Return [X, Y] of the center of cell containing provided text 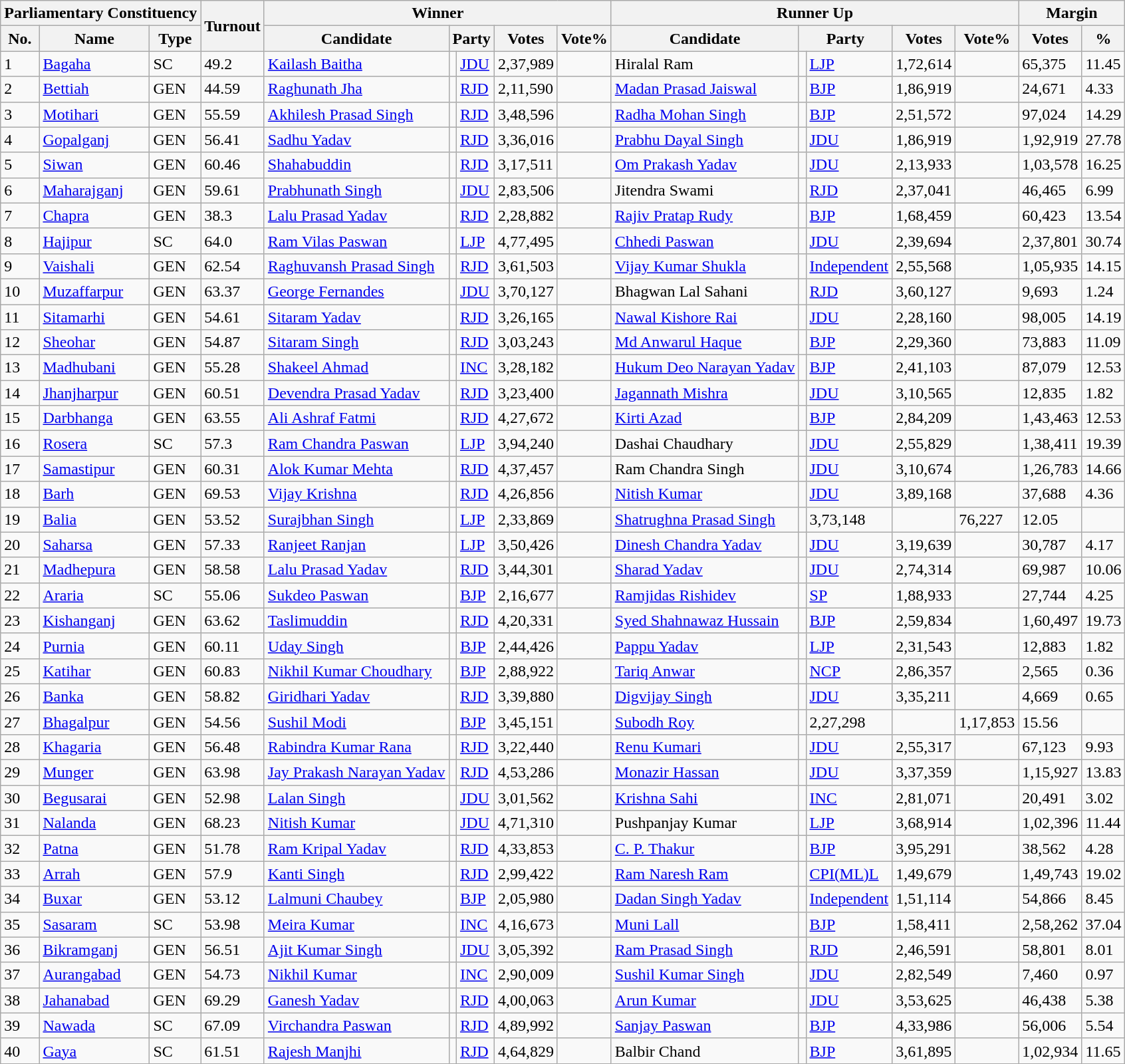
1,02,396 [1051, 823]
27.78 [1104, 140]
Ali Ashraf Fatmi [356, 418]
6 [20, 190]
76,227 [987, 519]
40 [20, 1051]
29 [20, 773]
57.3 [233, 444]
73,883 [1051, 342]
18 [20, 494]
2,13,933 [924, 165]
Alok Kumar Mehta [356, 469]
4,669 [1051, 696]
16.25 [1104, 165]
Shakeel Ahmad [356, 368]
56.41 [233, 140]
63.55 [233, 418]
7,460 [1051, 975]
55.06 [233, 595]
58.58 [233, 570]
19.02 [1104, 874]
55.59 [233, 114]
Bhagalpur [94, 722]
20,491 [1051, 798]
C. P. Thakur [705, 849]
3,36,016 [525, 140]
3,44,301 [525, 570]
Ranjeet Ranjan [356, 545]
Nawada [94, 1025]
1,43,463 [1051, 418]
3,35,211 [924, 696]
63.98 [233, 773]
2,28,882 [525, 215]
4,77,495 [525, 241]
2,39,694 [924, 241]
37,688 [1051, 494]
Patna [94, 849]
60.31 [233, 469]
68.23 [233, 823]
14.15 [1104, 266]
Parliamentary Constituency [101, 13]
Md Anwarul Haque [705, 342]
Munger [94, 773]
Sharad Yadav [705, 570]
Dadan Singh Yadav [705, 899]
2,37,041 [924, 190]
57.9 [233, 874]
2,565 [1051, 671]
3,23,400 [525, 393]
1,03,578 [1051, 165]
8 [20, 241]
11 [20, 317]
1,58,411 [924, 924]
2,16,677 [525, 595]
1,51,114 [924, 899]
Nawal Kishore Rai [705, 317]
38,562 [1051, 849]
4,00,063 [525, 1000]
14.19 [1104, 317]
54.87 [233, 342]
3,45,151 [525, 722]
Balbir Chand [705, 1051]
Sitaram Yadav [356, 317]
13.83 [1104, 773]
3.02 [1104, 798]
0.97 [1104, 975]
1,72,614 [924, 64]
Khagaria [94, 747]
56,006 [1051, 1025]
Runner Up [815, 13]
Saharsa [94, 545]
Sheohar [94, 342]
49.2 [233, 64]
30,787 [1051, 545]
4,27,672 [525, 418]
20 [20, 545]
1,02,934 [1051, 1051]
Gopalganj [94, 140]
0.36 [1104, 671]
2,29,360 [924, 342]
3 [20, 114]
Krishna Sahi [705, 798]
Rosera [94, 444]
Nikhil Kumar Choudhary [356, 671]
9,693 [1051, 291]
Meira Kumar [356, 924]
12.05 [1051, 519]
Pappu Yadav [705, 646]
4.17 [1104, 545]
1,60,497 [1051, 620]
Nalanda [94, 823]
4,33,853 [525, 849]
Sukdeo Paswan [356, 595]
2,33,869 [525, 519]
1,15,927 [1051, 773]
Ram Prasad Singh [705, 950]
4 [20, 140]
Muni Lall [705, 924]
Bikramganj [94, 950]
57.33 [233, 545]
2,55,829 [924, 444]
Ram Chandra Singh [705, 469]
Monazir Hassan [705, 773]
5.54 [1104, 1025]
10 [20, 291]
Madhubani [94, 368]
31 [20, 823]
2,90,009 [525, 975]
Siwan [94, 165]
1,68,459 [924, 215]
Om Prakash Yadav [705, 165]
Rabindra Kumar Rana [356, 747]
58.82 [233, 696]
87,079 [1051, 368]
2,83,506 [525, 190]
15.56 [1051, 722]
55.28 [233, 368]
19 [20, 519]
3,05,392 [525, 950]
3,10,674 [924, 469]
Sitamarhi [94, 317]
2,27,298 [849, 722]
2,55,317 [924, 747]
Jagannath Mishra [705, 393]
5.38 [1104, 1000]
21 [20, 570]
Sadhu Yadav [356, 140]
Raghuvansh Prasad Singh [356, 266]
2,11,590 [525, 89]
11.44 [1104, 823]
1,17,853 [987, 722]
Maharajganj [94, 190]
65,375 [1051, 64]
4.33 [1104, 89]
19.73 [1104, 620]
27 [20, 722]
Digvijay Singh [705, 696]
2,44,426 [525, 646]
12,883 [1051, 646]
Kailash Baitha [356, 64]
4,37,457 [525, 469]
Aurangabad [94, 975]
Lalmuni Chaubey [356, 899]
58,801 [1051, 950]
30 [20, 798]
Araria [94, 595]
Kirti Azad [705, 418]
Arun Kumar [705, 1000]
Uday Singh [356, 646]
Rajesh Manjhi [356, 1051]
60.46 [233, 165]
16 [20, 444]
1,26,783 [1051, 469]
3,53,625 [924, 1000]
46,438 [1051, 1000]
Raghunath Jha [356, 89]
Chapra [94, 215]
1,38,411 [1051, 444]
Giridhari Yadav [356, 696]
Sushil Kumar Singh [705, 975]
8.45 [1104, 899]
24,671 [1051, 89]
64.0 [233, 241]
11.65 [1104, 1051]
60.51 [233, 393]
4,89,992 [525, 1025]
56.48 [233, 747]
2,55,568 [924, 266]
69.29 [233, 1000]
6.99 [1104, 190]
2,59,834 [924, 620]
Turnout [233, 26]
54.73 [233, 975]
4,16,673 [525, 924]
2,37,801 [1051, 241]
54,866 [1051, 899]
Sanjay Paswan [705, 1025]
Hukum Deo Narayan Yadav [705, 368]
1,49,679 [924, 874]
Type [176, 39]
12,835 [1051, 393]
2,86,357 [924, 671]
44.59 [233, 89]
46,465 [1051, 190]
69.53 [233, 494]
3,03,243 [525, 342]
52.98 [233, 798]
Hiralal Ram [705, 64]
3,39,880 [525, 696]
67.09 [233, 1025]
11.45 [1104, 64]
Purnia [94, 646]
Sasaram [94, 924]
Ram Kripal Yadav [356, 849]
2,31,543 [924, 646]
13 [20, 368]
Madan Prasad Jaiswal [705, 89]
97,024 [1051, 114]
26 [20, 696]
Ram Naresh Ram [705, 874]
38 [20, 1000]
Hajipur [94, 241]
60.11 [233, 646]
3,95,291 [924, 849]
Name [94, 39]
69,987 [1051, 570]
3,89,168 [924, 494]
1,05,935 [1051, 266]
Ram Vilas Paswan [356, 241]
30.74 [1104, 241]
4,71,310 [525, 823]
27,744 [1051, 595]
3,17,511 [525, 165]
2 [20, 89]
60.83 [233, 671]
4,20,331 [525, 620]
63.37 [233, 291]
Sushil Modi [356, 722]
SP [849, 595]
George Fernandes [356, 291]
Kishanganj [94, 620]
Gaya [94, 1051]
53.98 [233, 924]
Prabhu Dayal Singh [705, 140]
37.04 [1104, 924]
Virchandra Paswan [356, 1025]
9.93 [1104, 747]
1 [20, 64]
Katihar [94, 671]
NCP [849, 671]
Devendra Prasad Yadav [356, 393]
2,51,572 [924, 114]
Bagaha [94, 64]
Jitendra Swami [705, 190]
Sitaram Singh [356, 342]
Ramjidas Rishidev [705, 595]
2,88,922 [525, 671]
4,26,856 [525, 494]
4,64,829 [525, 1051]
Barh [94, 494]
Ganesh Yadav [356, 1000]
4,33,986 [924, 1025]
19.39 [1104, 444]
67,123 [1051, 747]
3,94,240 [525, 444]
24 [20, 646]
Shahabuddin [356, 165]
14.66 [1104, 469]
1,92,919 [1051, 140]
4,53,286 [525, 773]
3,26,165 [525, 317]
98,005 [1051, 317]
3,60,127 [924, 291]
25 [20, 671]
3,19,639 [924, 545]
9 [20, 266]
Ram Chandra Paswan [356, 444]
Radha Mohan Singh [705, 114]
14.29 [1104, 114]
3,48,596 [525, 114]
35 [20, 924]
53.12 [233, 899]
Dinesh Chandra Yadav [705, 545]
36 [20, 950]
4.36 [1104, 494]
7 [20, 215]
2,41,103 [924, 368]
3,70,127 [525, 291]
2,58,262 [1051, 924]
15 [20, 418]
Lalan Singh [356, 798]
No. [20, 39]
3,50,426 [525, 545]
2,81,071 [924, 798]
39 [20, 1025]
54.56 [233, 722]
% [1104, 39]
2,82,549 [924, 975]
60,423 [1051, 215]
Buxar [94, 899]
Muzaffarpur [94, 291]
Margin [1072, 13]
Shatrughna Prasad Singh [705, 519]
62.54 [233, 266]
Syed Shahnawaz Hussain [705, 620]
2,84,209 [924, 418]
3,61,503 [525, 266]
CPI(ML)L [849, 874]
51.78 [233, 849]
Banka [94, 696]
Winner [437, 13]
12 [20, 342]
Chhedi Paswan [705, 241]
Vijay Kumar Shukla [705, 266]
56.51 [233, 950]
Jay Prakash Narayan Yadav [356, 773]
2,99,422 [525, 874]
Nikhil Kumar [356, 975]
Taslimuddin [356, 620]
4.28 [1104, 849]
0.65 [1104, 696]
Samastipur [94, 469]
Bettiah [94, 89]
Vijay Krishna [356, 494]
2,37,989 [525, 64]
3,68,914 [924, 823]
23 [20, 620]
Dashai Chaudhary [705, 444]
Bhagwan Lal Sahani [705, 291]
Kanti Singh [356, 874]
Ajit Kumar Singh [356, 950]
Surajbhan Singh [356, 519]
1,49,743 [1051, 874]
10.06 [1104, 570]
Vaishali [94, 266]
2,74,314 [924, 570]
13.54 [1104, 215]
Subodh Roy [705, 722]
22 [20, 595]
2,05,980 [525, 899]
Prabhunath Singh [356, 190]
38.3 [233, 215]
3,22,440 [525, 747]
Balia [94, 519]
3,61,895 [924, 1051]
54.61 [233, 317]
11.09 [1104, 342]
1,88,933 [924, 595]
34 [20, 899]
Renu Kumari [705, 747]
3,10,565 [924, 393]
53.52 [233, 519]
3,01,562 [525, 798]
Tariq Anwar [705, 671]
Motihari [94, 114]
59.61 [233, 190]
Madhepura [94, 570]
8.01 [1104, 950]
2,46,591 [924, 950]
3,37,359 [924, 773]
3,73,148 [849, 519]
2,28,160 [924, 317]
32 [20, 849]
Jahanabad [94, 1000]
37 [20, 975]
Pushpanjay Kumar [705, 823]
14 [20, 393]
Rajiv Pratap Rudy [705, 215]
17 [20, 469]
Begusarai [94, 798]
61.51 [233, 1051]
63.62 [233, 620]
3,28,182 [525, 368]
28 [20, 747]
5 [20, 165]
33 [20, 874]
1.24 [1104, 291]
4.25 [1104, 595]
Arrah [94, 874]
Jhanjharpur [94, 393]
Akhilesh Prasad Singh [356, 114]
Darbhanga [94, 418]
